Capture the cell that displays the provided text and extract its [x, y] central coordinate. 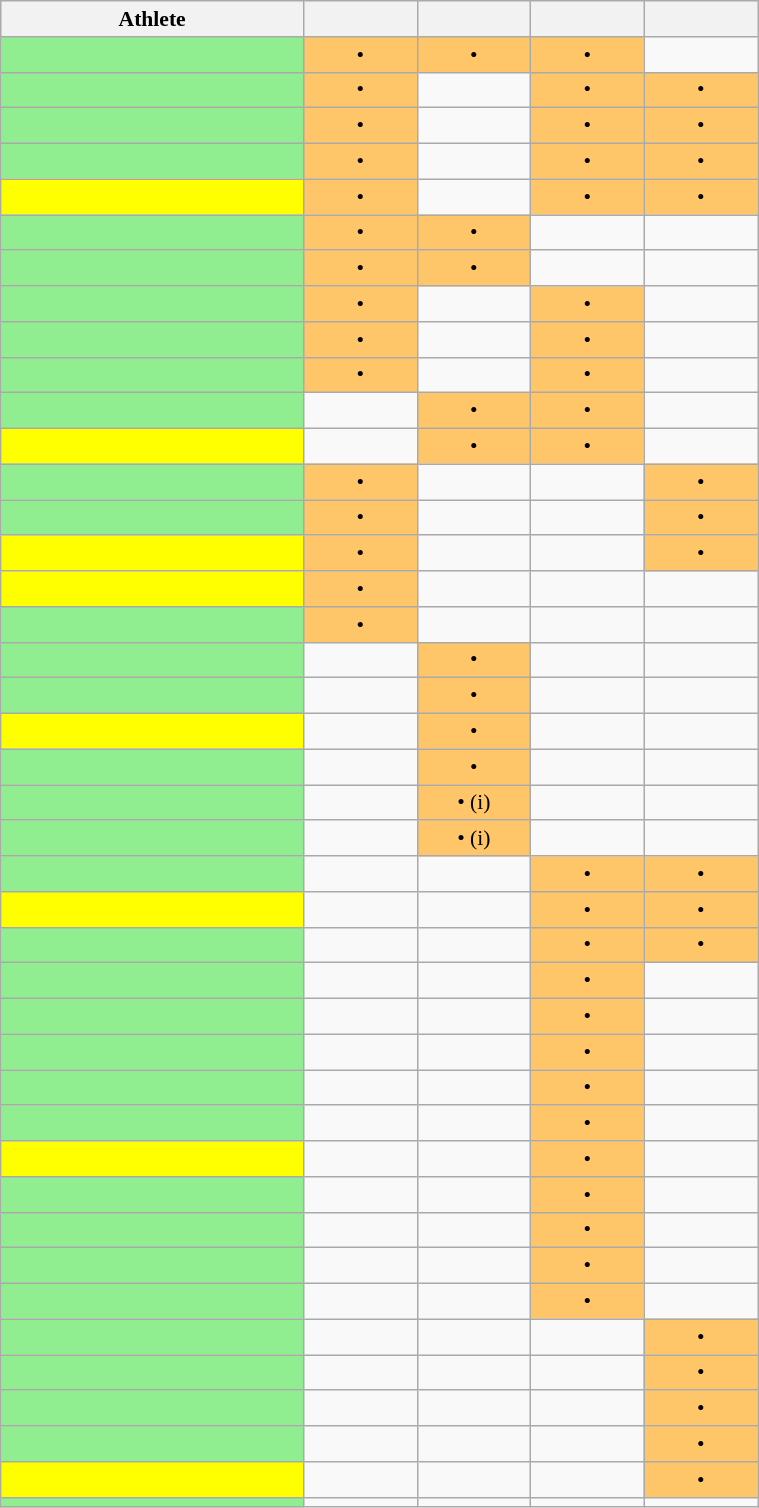
Athlete [152, 19]
